Output the [x, y] coordinate of the center of the cell containing the given text.  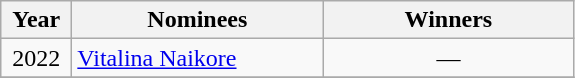
Vitalina Naikore [198, 58]
2022 [36, 58]
Winners [448, 20]
Nominees [198, 20]
— [448, 58]
Year [36, 20]
